Detect which cell encompasses the target text, then output its (X, Y) center coordinate. 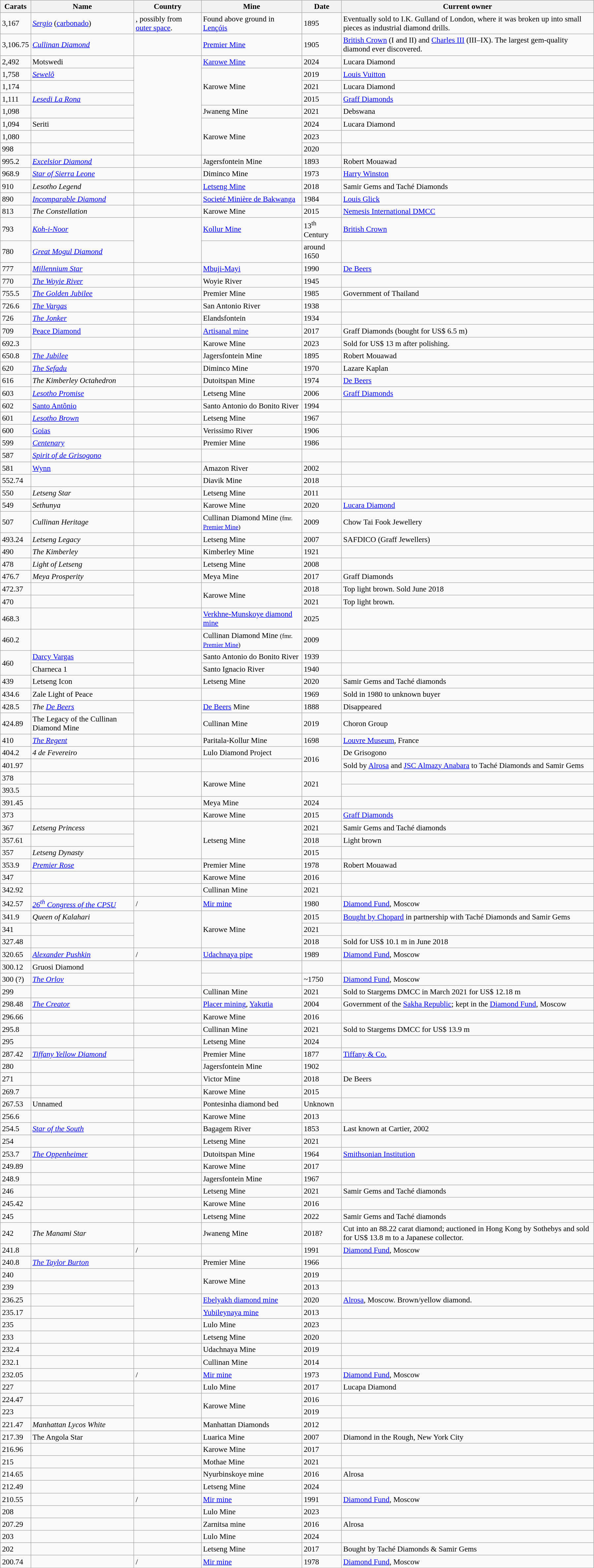
581 (15, 468)
298.48 (15, 1004)
254 (15, 1141)
The Sefadu (82, 368)
203 (15, 1536)
Tiffany Yellow Diamond (82, 1054)
Peace Diamond (82, 331)
478 (15, 564)
493.24 (15, 539)
726.6 (15, 306)
Sold to Stargems DMCC for US$ 13.9 m (467, 1029)
300.12 (15, 967)
2,492 (15, 62)
254.5 (15, 1129)
393.5 (15, 790)
Mine (252, 6)
The Kimberley Octahedron (82, 381)
San Antonio River (252, 306)
434.6 (15, 694)
Bought by Taché Diamonds & Samir Gems (467, 1549)
2011 (322, 493)
1964 (322, 1154)
The Manami Star (82, 1233)
Alrosa, Moscow. Brown/yellow diamond. (467, 1300)
Graff Diamonds (bought for US$ 6.5 m) (467, 331)
777 (15, 269)
Millennium Star (82, 269)
26th Congress of the CPSU (82, 903)
, possibly from outer space. (167, 23)
Light of Letseng (82, 564)
1994 (322, 405)
1966 (322, 1262)
The Legacy of the Cullinan Diamond Mine (82, 723)
2025 (322, 618)
Centenary (82, 443)
Udachnaya Mine (252, 1350)
235 (15, 1325)
424.89 (15, 723)
4 de Fevereiro (82, 753)
1906 (322, 431)
13th Century (322, 229)
Excelsior Diamond (82, 161)
2012 (322, 1424)
SAFDICO (Graff Jewellers) (467, 539)
549 (15, 505)
The Taylor Burton (82, 1262)
1940 (322, 669)
Star of the South (82, 1129)
Government of Thailand (467, 293)
232.4 (15, 1350)
The Creator (82, 1004)
Koh-i-Noor (82, 229)
~1750 (322, 979)
1938 (322, 306)
468.3 (15, 618)
235.17 (15, 1312)
Santo Ignacio River (252, 669)
Lesotho Legend (82, 186)
910 (15, 186)
295 (15, 1041)
439 (15, 682)
2018? (322, 1233)
The Regent (82, 740)
296.66 (15, 1016)
240.8 (15, 1262)
224.47 (15, 1399)
202 (15, 1549)
470 (15, 601)
Letseng Legacy (82, 539)
245.42 (15, 1203)
The Woyie River (82, 281)
Samir Gems and Taché Diamonds (467, 186)
601 (15, 418)
Nyurbinskoye mine (252, 1474)
256.6 (15, 1116)
British Crown (467, 229)
Name (82, 6)
770 (15, 281)
603 (15, 393)
357.61 (15, 840)
Diavik Mine (252, 480)
Goias (82, 431)
726 (15, 318)
Sethunya (82, 505)
616 (15, 381)
Sold by Alrosa and JSC Almazy Anabara to Taché Diamonds and Samir Gems (467, 765)
The De Beers (82, 706)
Zale Light of Peace (82, 694)
Luarica Mine (252, 1437)
Harry Winston (467, 174)
De Grisogono (467, 753)
The Oppenheimer (82, 1154)
460 (15, 663)
287.42 (15, 1054)
Louis Vuitton (467, 74)
1985 (322, 293)
476.7 (15, 576)
Unnamed (82, 1104)
Alexander Pushkin (82, 954)
428.5 (15, 706)
320.65 (15, 954)
Wynn (82, 468)
Meya Prosperity (82, 576)
Incomparable Diamond (82, 199)
Lesotho Brown (82, 418)
Lazare Kaplan (467, 368)
709 (15, 331)
341 (15, 929)
373 (15, 815)
Darcy Vargas (82, 656)
De Beers Mine (252, 706)
Sold for US$ 10.1 m in June 2018 (467, 942)
Sewelô (82, 74)
327.48 (15, 942)
208 (15, 1512)
552.74 (15, 480)
2014 (322, 1362)
246 (15, 1191)
217.39 (15, 1437)
295.8 (15, 1029)
Smithsonian Institution (467, 1154)
Santo Antônio (82, 405)
Unknown (322, 1104)
Choron Group (467, 723)
The Kimberley (82, 552)
Spirit of de Grisogono (82, 455)
600 (15, 431)
813 (15, 211)
1,111 (15, 99)
Seriti (82, 124)
1984 (322, 199)
650.8 (15, 356)
242 (15, 1233)
300 (?) (15, 979)
Disappeared (467, 706)
3,167 (15, 23)
Verkhne-Munskoye diamond mine (252, 618)
1905 (322, 45)
1921 (322, 552)
Lesedi La Rona (82, 99)
The Angola Star (82, 1437)
British Crown (I and II) and Charles III (III–IX). The largest gem-quality diamond ever discovered. (467, 45)
280 (15, 1067)
341.9 (15, 917)
1698 (322, 740)
Tiffany & Co. (467, 1054)
1939 (322, 656)
Premier Rose (82, 865)
404.2 (15, 753)
Bagagem River (252, 1129)
253.7 (15, 1154)
995.2 (15, 161)
Country (167, 6)
Zarnitsa mine (252, 1524)
Cullinan Diamond (82, 45)
367 (15, 827)
1,098 (15, 112)
Star of Sierra Leone (82, 174)
Chow Tai Fook Jewellery (467, 522)
Current owner (467, 6)
793 (15, 229)
755.5 (15, 293)
Date (322, 6)
Artisanal mine (252, 331)
223 (15, 1412)
1974 (322, 381)
1,094 (15, 124)
232.05 (15, 1374)
239 (15, 1287)
Kimberley Mine (252, 552)
780 (15, 251)
1902 (322, 1067)
1969 (322, 694)
Letseng Dynasty (82, 852)
221.47 (15, 1424)
Top light brown. Sold June 2018 (467, 589)
Debswana (467, 112)
472.37 (15, 589)
507 (15, 522)
Pontesinha diamond bed (252, 1104)
Government of the Sakha Republic; kept in the Diamond Fund, Moscow (467, 1004)
Queen of Kalahari (82, 917)
207.29 (15, 1524)
2004 (322, 1004)
Charneca 1 (82, 669)
212.49 (15, 1487)
Verissimo River (252, 431)
Sold to Stargems DMCC in March 2021 for US$ 12.18 m (467, 992)
Paritala-Kollur Mine (252, 740)
249.89 (15, 1166)
Top light brown. (467, 601)
Bought by Chopard in partnership with Taché Diamonds and Samir Gems (467, 917)
1888 (322, 706)
Ebelyakh diamond mine (252, 1300)
Cullinan Heritage (82, 522)
The Jonker (82, 318)
Louis Glick (467, 199)
357 (15, 852)
Last known at Cartier, 2002 (467, 1129)
Sold in 1980 to unknown buyer (467, 694)
1877 (322, 1054)
Yubileynaya mine (252, 1312)
Motswedi (82, 62)
241.8 (15, 1250)
2022 (322, 1216)
Carats (15, 6)
240 (15, 1275)
The Vargas (82, 306)
248.9 (15, 1179)
599 (15, 443)
Kollur Mine (252, 229)
410 (15, 740)
1989 (322, 954)
227 (15, 1387)
around 1650 (322, 251)
353.9 (15, 865)
Letseng Star (82, 493)
378 (15, 778)
245 (15, 1216)
Victor Mine (252, 1079)
692.3 (15, 343)
The Jubilee (82, 356)
347 (15, 878)
2002 (322, 468)
299 (15, 992)
342.57 (15, 903)
890 (15, 199)
1,758 (15, 74)
The Constellation (82, 211)
550 (15, 493)
Louvre Museum, France (467, 740)
2006 (322, 393)
1980 (322, 903)
233 (15, 1337)
214.65 (15, 1474)
401.97 (15, 765)
Diamond in the Rough, New York City (467, 1437)
1853 (322, 1129)
1,080 (15, 136)
460.2 (15, 639)
236.25 (15, 1300)
Mbuji-Mayi (252, 269)
Placer mining, Yakutia (252, 1004)
3,106.75 (15, 45)
490 (15, 552)
2008 (322, 564)
Mothae Mine (252, 1462)
Lulo Diamond Project (252, 753)
602 (15, 405)
Manhattan Lycos White (82, 1424)
216.96 (15, 1449)
Gruosi Diamond (82, 967)
Sold for US$ 13 m after polishing. (467, 343)
1986 (322, 443)
968.9 (15, 174)
1934 (322, 318)
998 (15, 149)
Lesotho Promise (82, 393)
269.7 (15, 1091)
215 (15, 1462)
Letseng Princess (82, 827)
Letseng Icon (82, 682)
Woyie River (252, 281)
1,174 (15, 86)
The Golden Jubilee (82, 293)
Societé Minière de Bakwanga (252, 199)
Manhattan Diamonds (252, 1424)
Sergio (carbonado) (82, 23)
Nemesis International DMCC (467, 211)
Great Mogul Diamond (82, 251)
210.55 (15, 1499)
1945 (322, 281)
Lucapa Diamond (467, 1387)
1990 (322, 269)
Eventually sold to I.K. Gulland of London, where it was broken up into small pieces as industrial diamond drills. (467, 23)
200.74 (15, 1561)
587 (15, 455)
The Orlov (82, 979)
1893 (322, 161)
Cut into an 88.22 carat diamond; auctioned in Hong Kong by Sothebys and sold for US$ 13.8 m to a Japanese collector. (467, 1233)
267.53 (15, 1104)
342.92 (15, 890)
Elandsfontein (252, 318)
391.45 (15, 803)
Found above ground in Lençóis (252, 23)
Amazon River (252, 468)
232.1 (15, 1362)
271 (15, 1079)
Udachnaya pipe (252, 954)
Light brown (467, 840)
620 (15, 368)
1970 (322, 368)
